Extract the (X, Y) coordinate from the center of the cell holding the provided text.  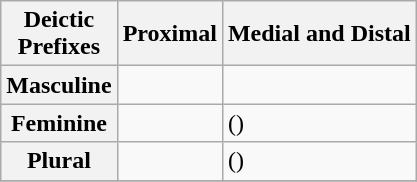
Deictic Prefixes (59, 34)
Medial and Distal (319, 34)
Plural (59, 161)
Masculine (59, 85)
Proximal (170, 34)
Feminine (59, 123)
